Extract the [x, y] coordinate from the center of the cell holding the provided text.  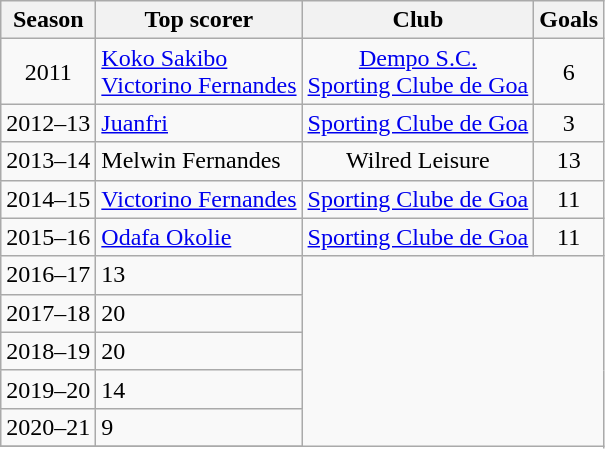
2015–16 [48, 237]
2012–13 [48, 123]
2016–17 [48, 275]
Club [418, 20]
6 [569, 72]
2013–14 [48, 161]
Victorino Fernandes [199, 199]
3 [569, 123]
Odafa Okolie [199, 237]
Wilred Leisure [418, 161]
Koko Sakibo Victorino Fernandes [199, 72]
2020–21 [48, 427]
14 [199, 389]
2011 [48, 72]
Top scorer [199, 20]
2018–19 [48, 351]
2014–15 [48, 199]
Melwin Fernandes [199, 161]
9 [199, 427]
2017–18 [48, 313]
Juanfri [199, 123]
2019–20 [48, 389]
Season [48, 20]
Goals [569, 20]
Dempo S.C.Sporting Clube de Goa [418, 72]
